Capture the cell that displays the provided text and extract its (x, y) central coordinate. 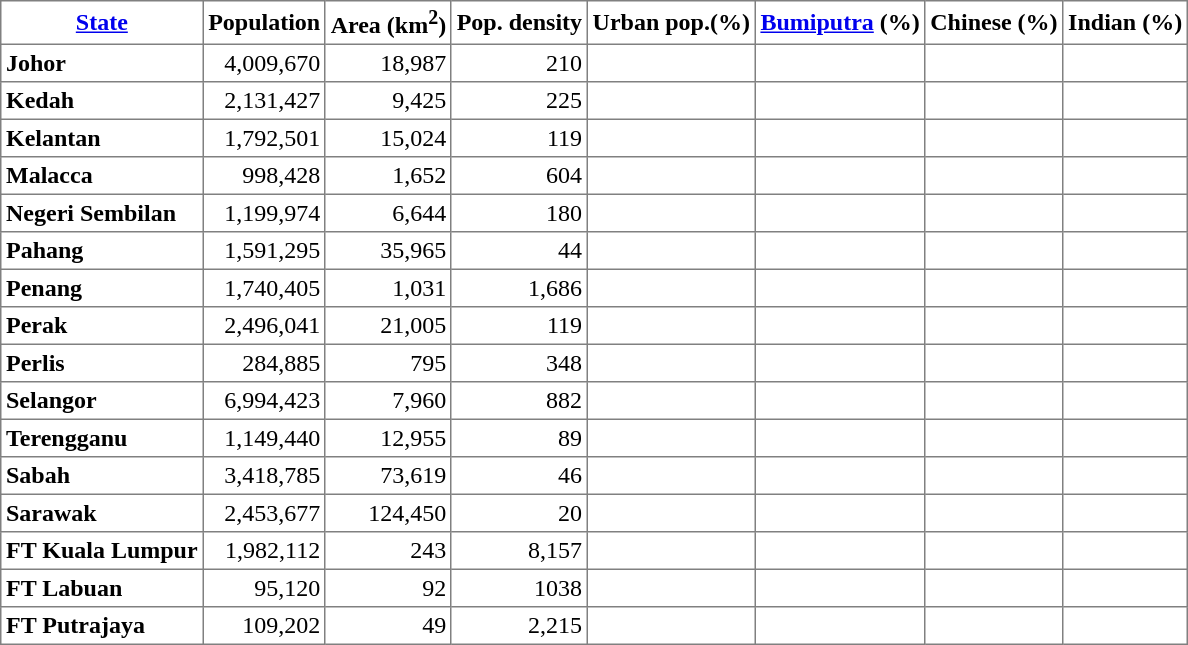
284,885 (264, 364)
243 (388, 551)
Penang (102, 289)
882 (519, 401)
180 (519, 214)
795 (388, 364)
35,965 (388, 251)
Pahang (102, 251)
109,202 (264, 626)
1,149,440 (264, 439)
225 (519, 101)
1,740,405 (264, 289)
Sarawak (102, 514)
348 (519, 364)
6,994,423 (264, 401)
Negeri Sembilan (102, 214)
12,955 (388, 439)
Urban pop.(%) (671, 23)
7,960 (388, 401)
Selangor (102, 401)
Perak (102, 326)
15,024 (388, 139)
Population (264, 23)
2,215 (519, 626)
FT Putrajaya (102, 626)
Malacca (102, 176)
Kedah (102, 101)
4,009,670 (264, 64)
1,686 (519, 289)
20 (519, 514)
1,199,974 (264, 214)
49 (388, 626)
998,428 (264, 176)
44 (519, 251)
FT Labuan (102, 589)
9,425 (388, 101)
Perlis (102, 364)
2,131,427 (264, 101)
Johor (102, 64)
18,987 (388, 64)
Indian (%) (1126, 23)
1,652 (388, 176)
Bumiputra (%) (840, 23)
1,591,295 (264, 251)
210 (519, 64)
Chinese (%) (994, 23)
95,120 (264, 589)
46 (519, 476)
604 (519, 176)
21,005 (388, 326)
State (102, 23)
Kelantan (102, 139)
6,644 (388, 214)
Area (km2) (388, 23)
73,619 (388, 476)
1,792,501 (264, 139)
8,157 (519, 551)
2,496,041 (264, 326)
1,982,112 (264, 551)
89 (519, 439)
Terengganu (102, 439)
124,450 (388, 514)
Pop. density (519, 23)
92 (388, 589)
2,453,677 (264, 514)
FT Kuala Lumpur (102, 551)
1038 (519, 589)
1,031 (388, 289)
3,418,785 (264, 476)
Sabah (102, 476)
